Return the (x, y) coordinate for the center point of the cell that contains the specified text.  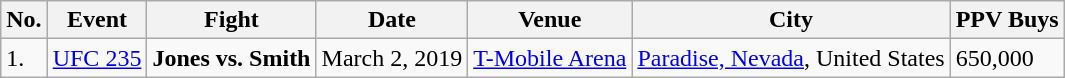
650,000 (1007, 58)
Jones vs. Smith (232, 58)
Venue (550, 20)
No. (24, 20)
1. (24, 58)
T-Mobile Arena (550, 58)
City (791, 20)
UFC 235 (97, 58)
Paradise, Nevada, United States (791, 58)
March 2, 2019 (392, 58)
PPV Buys (1007, 20)
Event (97, 20)
Date (392, 20)
Fight (232, 20)
